Extract the (X, Y) coordinate from the center of the cell holding the provided text.  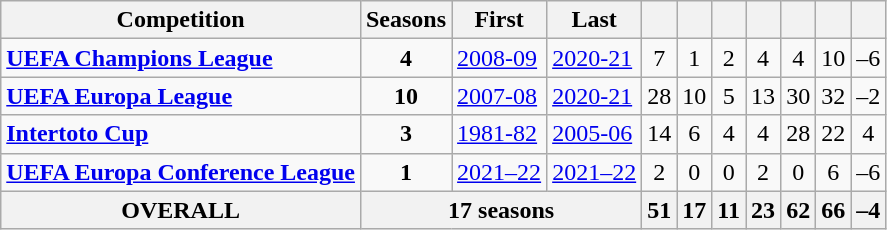
–2 (868, 96)
66 (834, 210)
Competition (181, 20)
Seasons (406, 20)
–4 (868, 210)
2007-08 (500, 96)
Intertoto Cup (181, 134)
11 (729, 210)
UEFA Europa Conference League (181, 172)
3 (406, 134)
UEFA Europa League (181, 96)
13 (764, 96)
2005-06 (594, 134)
7 (660, 58)
30 (798, 96)
First (500, 20)
1981-82 (500, 134)
23 (764, 210)
OVERALL (181, 210)
2008-09 (500, 58)
17 seasons (500, 210)
5 (729, 96)
17 (694, 210)
22 (834, 134)
UEFA Champions League (181, 58)
62 (798, 210)
51 (660, 210)
Last (594, 20)
14 (660, 134)
32 (834, 96)
